Search for the cell housing the specified text and yield its (x, y) center coordinate. 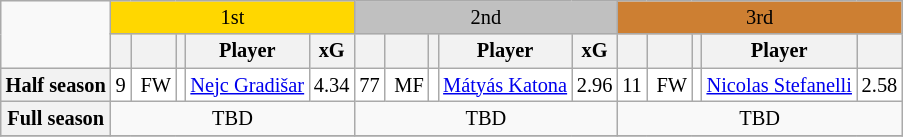
Nicolas Stefanelli (780, 85)
3rd (760, 17)
MF (406, 85)
2.96 (594, 85)
11 (632, 85)
Half season (56, 85)
9 (121, 85)
77 (369, 85)
1st (233, 17)
Mátyás Katona (505, 85)
2.58 (880, 85)
Full season (56, 118)
4.34 (332, 85)
Nejc Gradišar (248, 85)
2nd (486, 17)
